Identify which cell holds the provided text, then report its [X, Y] central coordinate. 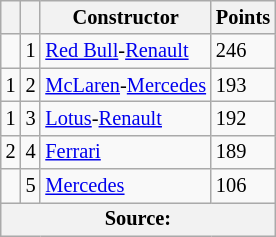
5 [31, 186]
Constructor [125, 17]
Red Bull-Renault [125, 51]
Lotus-Renault [125, 118]
4 [31, 152]
McLaren-Mercedes [125, 85]
3 [31, 118]
Ferrari [125, 152]
189 [243, 152]
193 [243, 85]
192 [243, 118]
106 [243, 186]
Points [243, 17]
Source: [138, 219]
246 [243, 51]
Mercedes [125, 186]
